Find where the given text appears and provide that cell's center as [x, y] coordinate. 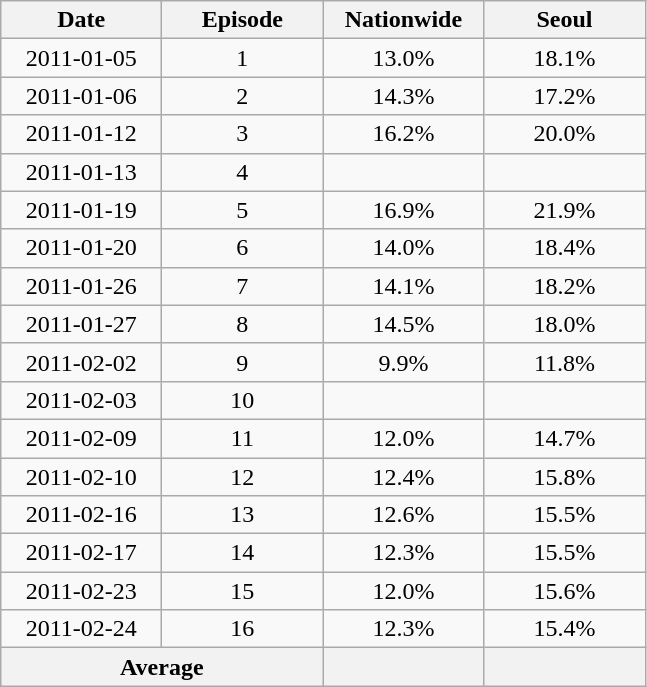
2011-01-05 [82, 58]
18.0% [564, 324]
7 [242, 286]
2 [242, 96]
20.0% [564, 134]
14.5% [404, 324]
9 [242, 362]
15.4% [564, 629]
11.8% [564, 362]
14 [242, 553]
18.4% [564, 248]
18.2% [564, 286]
14.3% [404, 96]
1 [242, 58]
15.8% [564, 477]
2011-02-10 [82, 477]
2011-02-02 [82, 362]
2011-01-20 [82, 248]
15.6% [564, 591]
12 [242, 477]
15 [242, 591]
2011-02-24 [82, 629]
16.2% [404, 134]
Nationwide [404, 20]
2011-01-06 [82, 96]
2011-01-19 [82, 210]
16 [242, 629]
10 [242, 400]
6 [242, 248]
12.6% [404, 515]
2011-01-27 [82, 324]
2011-02-17 [82, 553]
Seoul [564, 20]
8 [242, 324]
3 [242, 134]
2011-01-12 [82, 134]
2011-02-23 [82, 591]
13.0% [404, 58]
14.1% [404, 286]
13 [242, 515]
2011-01-13 [82, 172]
11 [242, 438]
2011-02-09 [82, 438]
Date [82, 20]
9.9% [404, 362]
12.4% [404, 477]
14.0% [404, 248]
2011-02-16 [82, 515]
16.9% [404, 210]
17.2% [564, 96]
2011-02-03 [82, 400]
5 [242, 210]
Episode [242, 20]
18.1% [564, 58]
4 [242, 172]
21.9% [564, 210]
Average [162, 667]
2011-01-26 [82, 286]
14.7% [564, 438]
